Scan for the cell matching the given text and deliver its [X, Y] coordinate at center. 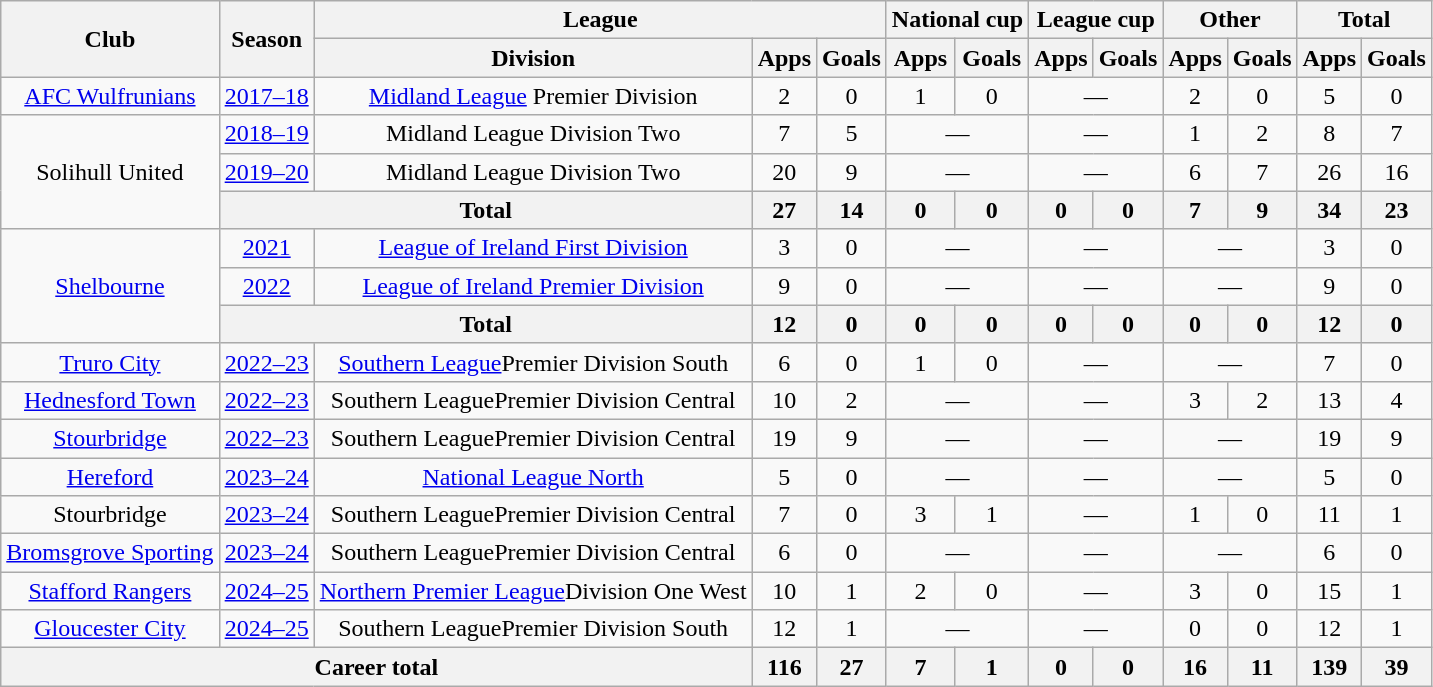
Solihull United [110, 172]
League cup [1096, 20]
2019–20 [266, 172]
Truro City [110, 362]
League of Ireland First Division [533, 248]
League [600, 20]
Other [1230, 20]
8 [1329, 134]
2018–19 [266, 134]
23 [1397, 210]
League of Ireland Premier Division [533, 286]
2021 [266, 248]
20 [784, 172]
AFC Wulfrunians [110, 96]
Midland League Premier Division [533, 96]
2022 [266, 286]
Career total [376, 667]
4 [1397, 400]
Hednesford Town [110, 400]
Northern Premier LeagueDivision One West [533, 591]
2017–18 [266, 96]
Gloucester City [110, 629]
Shelbourne [110, 286]
34 [1329, 210]
Club [110, 39]
15 [1329, 591]
14 [852, 210]
Bromsgrove Sporting [110, 553]
Hereford [110, 477]
13 [1329, 400]
116 [784, 667]
Season [266, 39]
National League North [533, 477]
Stafford Rangers [110, 591]
Division [533, 58]
139 [1329, 667]
National cup [957, 20]
39 [1397, 667]
26 [1329, 172]
